Output the [x, y] coordinate of the center of the cell containing the given text.  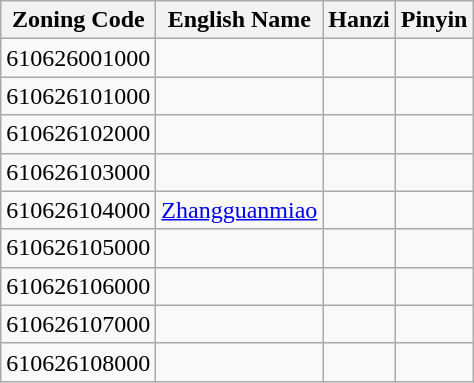
610626107000 [78, 324]
Pinyin [434, 20]
610626104000 [78, 210]
610626108000 [78, 362]
610626101000 [78, 96]
610626102000 [78, 134]
Zoning Code [78, 20]
Hanzi [359, 20]
English Name [240, 20]
610626103000 [78, 172]
610626001000 [78, 58]
610626105000 [78, 248]
Zhangguanmiao [240, 210]
610626106000 [78, 286]
